Find where the given text appears and provide that cell's center as (x, y) coordinate. 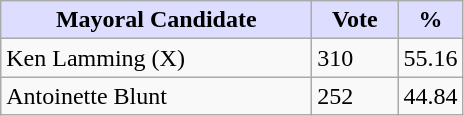
Vote (355, 20)
Antoinette Blunt (156, 96)
Ken Lamming (X) (156, 58)
44.84 (430, 96)
310 (355, 58)
% (430, 20)
55.16 (430, 58)
252 (355, 96)
Mayoral Candidate (156, 20)
